Search for the cell housing the specified text and yield its [X, Y] center coordinate. 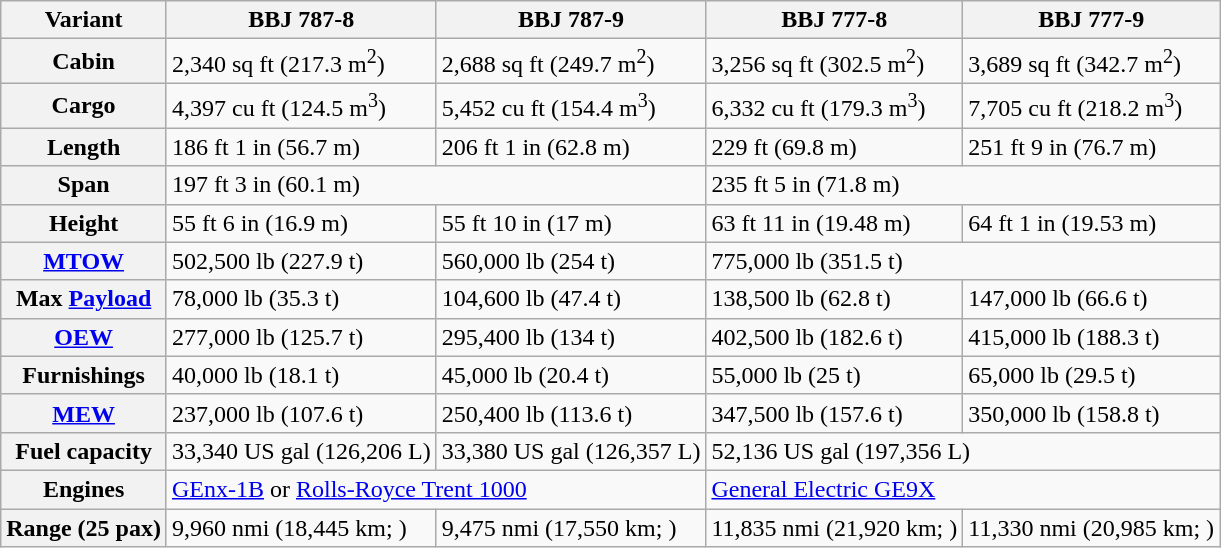
55 ft 6 in (16.9 m) [301, 223]
BBJ 777-8 [834, 20]
33,340 US gal (126,206 L) [301, 451]
52,136 US gal (197,356 L) [963, 451]
415,000 lb (188.3 t) [1092, 337]
2,340 sq ft (217.3 m2) [301, 62]
229 ft (69.8 m) [834, 147]
BBJ 787-9 [571, 20]
235 ft 5 in (71.8 m) [963, 185]
Length [84, 147]
64 ft 1 in (19.53 m) [1092, 223]
40,000 lb (18.1 t) [301, 375]
BBJ 787-8 [301, 20]
OEW [84, 337]
347,500 lb (157.6 t) [834, 413]
251 ft 9 in (76.7 m) [1092, 147]
55,000 lb (25 t) [834, 375]
Max Payload [84, 299]
775,000 lb (351.5 t) [963, 261]
295,400 lb (134 t) [571, 337]
MEW [84, 413]
Cargo [84, 106]
33,380 US gal (126,357 L) [571, 451]
Fuel capacity [84, 451]
502,500 lb (227.9 t) [301, 261]
78,000 lb (35.3 t) [301, 299]
197 ft 3 in (60.1 m) [436, 185]
MTOW [84, 261]
7,705 cu ft (218.2 m3) [1092, 106]
Variant [84, 20]
Engines [84, 489]
63 ft 11 in (19.48 m) [834, 223]
Span [84, 185]
3,689 sq ft (342.7 m2) [1092, 62]
65,000 lb (29.5 t) [1092, 375]
9,960 nmi (18,445 km; ) [301, 528]
104,600 lb (47.4 t) [571, 299]
250,400 lb (113.6 t) [571, 413]
Cabin [84, 62]
237,000 lb (107.6 t) [301, 413]
Furnishings [84, 375]
BBJ 777-9 [1092, 20]
9,475 nmi (17,550 km; ) [571, 528]
206 ft 1 in (62.8 m) [571, 147]
5,452 cu ft (154.4 m3) [571, 106]
11,835 nmi (21,920 km; ) [834, 528]
GEnx-1B or Rolls-Royce Trent 1000 [436, 489]
277,000 lb (125.7 t) [301, 337]
4,397 cu ft (124.5 m3) [301, 106]
Height [84, 223]
45,000 lb (20.4 t) [571, 375]
Range (25 pax) [84, 528]
6,332 cu ft (179.3 m3) [834, 106]
General Electric GE9X [963, 489]
3,256 sq ft (302.5 m2) [834, 62]
560,000 lb (254 t) [571, 261]
138,500 lb (62.8 t) [834, 299]
186 ft 1 in (56.7 m) [301, 147]
147,000 lb (66.6 t) [1092, 299]
55 ft 10 in (17 m) [571, 223]
350,000 lb (158.8 t) [1092, 413]
402,500 lb (182.6 t) [834, 337]
2,688 sq ft (249.7 m2) [571, 62]
11,330 nmi (20,985 km; ) [1092, 528]
